From the cell containing the given text, extract its center point as [X, Y] coordinate. 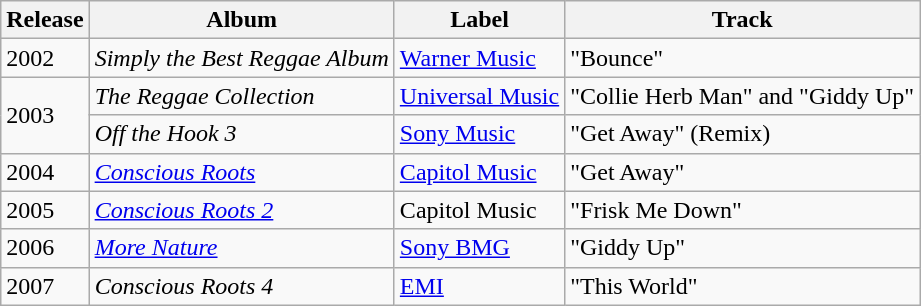
Track [742, 20]
2006 [45, 248]
Off the Hook 3 [242, 134]
"Frisk Me Down" [742, 210]
More Nature [242, 248]
"Giddy Up" [742, 248]
Universal Music [479, 96]
Conscious Roots [242, 172]
Release [45, 20]
2007 [45, 286]
"Bounce" [742, 58]
Label [479, 20]
Sony BMG [479, 248]
2002 [45, 58]
Warner Music [479, 58]
Conscious Roots 4 [242, 286]
Album [242, 20]
2003 [45, 115]
The Reggae Collection [242, 96]
2005 [45, 210]
"Collie Herb Man" and "Giddy Up" [742, 96]
"Get Away" [742, 172]
Conscious Roots 2 [242, 210]
2004 [45, 172]
Simply the Best Reggae Album [242, 58]
"Get Away" (Remix) [742, 134]
"This World" [742, 286]
EMI [479, 286]
Sony Music [479, 134]
